Provide the (x, y) coordinate of the cell's center where the given text is located.  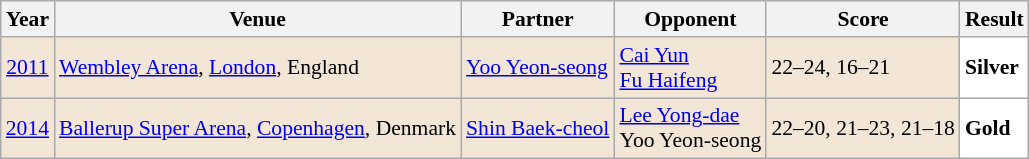
Lee Yong-dae Yoo Yeon-seong (690, 128)
Gold (994, 128)
22–20, 21–23, 21–18 (863, 128)
2011 (28, 68)
Venue (258, 19)
Wembley Arena, London, England (258, 68)
Shin Baek-cheol (538, 128)
Silver (994, 68)
Year (28, 19)
Score (863, 19)
Yoo Yeon-seong (538, 68)
Partner (538, 19)
22–24, 16–21 (863, 68)
Result (994, 19)
Cai Yun Fu Haifeng (690, 68)
Ballerup Super Arena, Copenhagen, Denmark (258, 128)
Opponent (690, 19)
2014 (28, 128)
